Identify which cell holds the provided text, then report its [x, y] central coordinate. 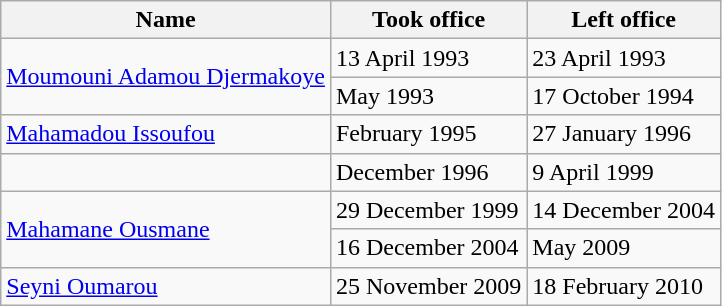
Mahamane Ousmane [166, 229]
Took office [428, 20]
9 April 1999 [624, 172]
13 April 1993 [428, 58]
May 1993 [428, 96]
December 1996 [428, 172]
May 2009 [624, 248]
Mahamadou Issoufou [166, 134]
18 February 2010 [624, 286]
Left office [624, 20]
Name [166, 20]
23 April 1993 [624, 58]
16 December 2004 [428, 248]
14 December 2004 [624, 210]
February 1995 [428, 134]
17 October 1994 [624, 96]
27 January 1996 [624, 134]
Seyni Oumarou [166, 286]
29 December 1999 [428, 210]
Moumouni Adamou Djermakoye [166, 77]
25 November 2009 [428, 286]
